Detect which cell encompasses the target text, then output its [x, y] center coordinate. 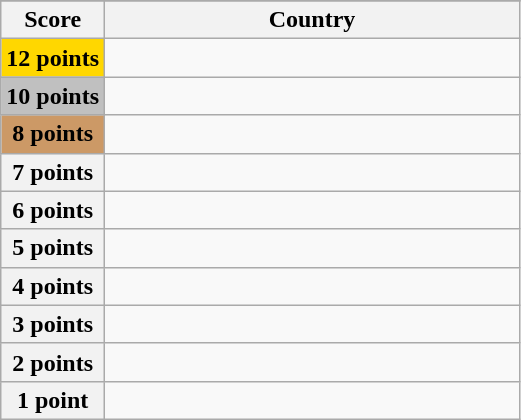
4 points [53, 286]
3 points [53, 324]
8 points [53, 134]
1 point [53, 400]
Country [312, 20]
12 points [53, 58]
2 points [53, 362]
5 points [53, 248]
7 points [53, 172]
6 points [53, 210]
10 points [53, 96]
Score [53, 20]
